Pinpoint the cell where the given text exists, returning its (x, y) midpoint coordinate. 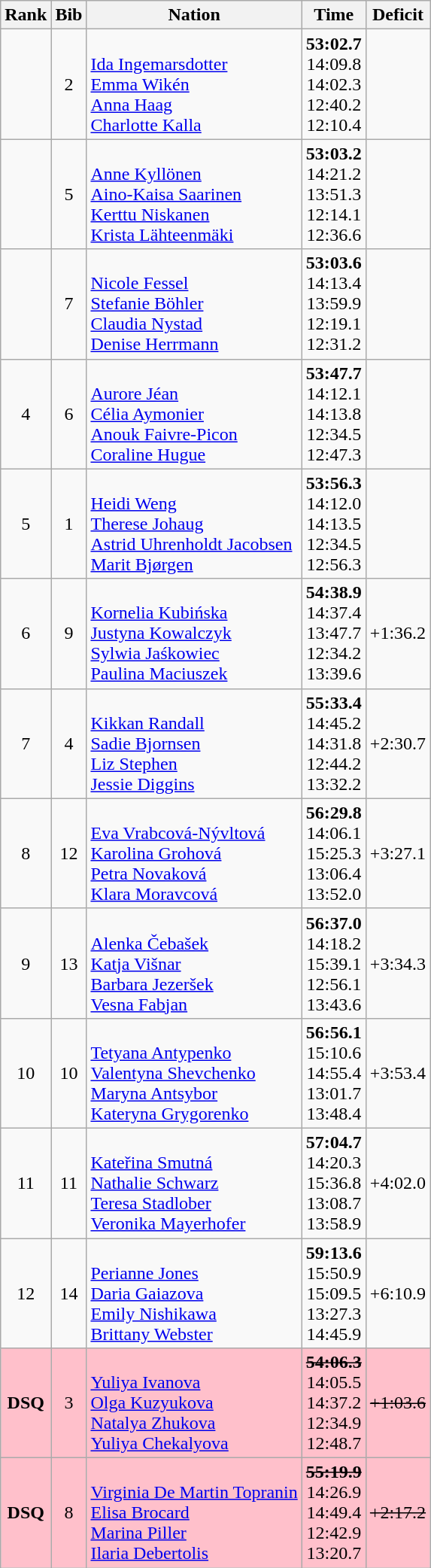
Ida IngemarsdotterEmma WikénAnna HaagCharlotte Kalla (194, 84)
Nicole FesselStefanie BöhlerClaudia NystadDenise Herrmann (194, 304)
+3:34.3 (397, 963)
Heidi WengTherese JohaugAstrid Uhrenholdt JacobsenMarit Bjørgen (194, 524)
Nation (194, 15)
Aurore JéanCélia AymonierAnouk Faivre-PiconCoraline Hugue (194, 414)
Yuliya IvanovaOlga KuzyukovaNatalya ZhukovaYuliya Chekalyova (194, 1403)
Kateřina SmutnáNathalie SchwarzTeresa StadloberVeronika Mayerhofer (194, 1183)
59:13.615:50.915:09.513:27.314:45.9 (334, 1293)
+4:02.0 (397, 1183)
Anne KyllönenAino-Kaisa SaarinenKerttu NiskanenKrista Lähteenmäki (194, 194)
53:03.614:13.413:59.912:19.112:31.2 (334, 304)
Kornelia KubińskaJustyna KowalczykSylwia JaśkowiecPaulina Maciuszek (194, 634)
Eva Vrabcová-NývltováKarolina GrohováPetra NovakováKlara Moravcová (194, 853)
53:02.714:09.814:02.312:40.212:10.4 (334, 84)
Alenka ČebašekKatja VišnarBarbara JezeršekVesna Fabjan (194, 963)
+6:10.9 (397, 1293)
53:03.214:21.213:51.312:14.112:36.6 (334, 194)
+3:53.4 (397, 1073)
Bib (69, 15)
56:37.014:18.215:39.112:56.113:43.6 (334, 963)
1 (69, 524)
53:47.714:12.114:13.812:34.512:47.3 (334, 414)
54:38.914:37.413:47.712:34.213:39.6 (334, 634)
Kikkan RandallSadie BjornsenLiz StephenJessie Diggins (194, 743)
+1:36.2 (397, 634)
2 (69, 84)
55:33.414:45.214:31.812:44.213:32.2 (334, 743)
56:56.115:10.614:55.413:01.713:48.4 (334, 1073)
Rank (26, 15)
+2:30.7 (397, 743)
14 (69, 1293)
53:56.314:12.014:13.512:34.512:56.3 (334, 524)
Deficit (397, 15)
Time (334, 15)
54:06.314:05.514:37.212:34.912:48.7 (334, 1403)
57:04.714:20.315:36.813:08.713:58.9 (334, 1183)
+3:27.1 (397, 853)
3 (69, 1403)
55:19.914:26.914:49.412:42.913:20.7 (334, 1513)
Tetyana AntypenkoValentyna ShevchenkoMaryna Antsybor Kateryna Grygorenko (194, 1073)
+2:17.2 (397, 1513)
+1:03.6 (397, 1403)
56:29.814:06.115:25.313:06.413:52.0 (334, 853)
13 (69, 963)
Perianne JonesDaria GaiazovaEmily NishikawaBrittany Webster (194, 1293)
Virginia De Martin TopraninElisa BrocardMarina PillerIlaria Debertolis (194, 1513)
